Determine the (X, Y) coordinate at the center of the cell enclosing the given text.  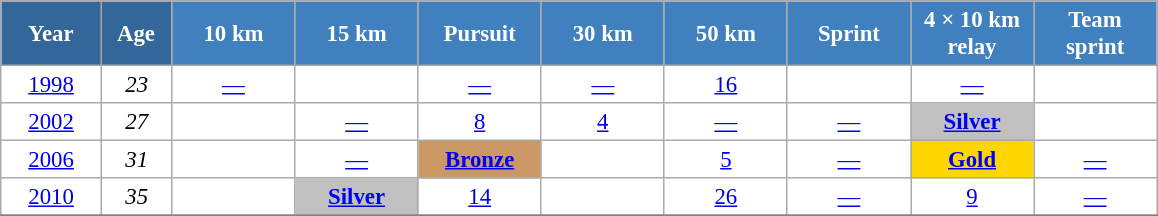
31 (136, 160)
16 (726, 85)
30 km (602, 34)
14 (480, 197)
4 (602, 122)
23 (136, 85)
27 (136, 122)
Pursuit (480, 34)
35 (136, 197)
Year (52, 34)
50 km (726, 34)
2006 (52, 160)
26 (726, 197)
Team sprint (1096, 34)
1998 (52, 85)
10 km (234, 34)
Bronze (480, 160)
Sprint (848, 34)
2010 (52, 197)
2002 (52, 122)
9 (972, 197)
8 (480, 122)
4 × 10 km relay (972, 34)
Age (136, 34)
15 km (356, 34)
Gold (972, 160)
5 (726, 160)
